Search for the cell housing the specified text and yield its (x, y) center coordinate. 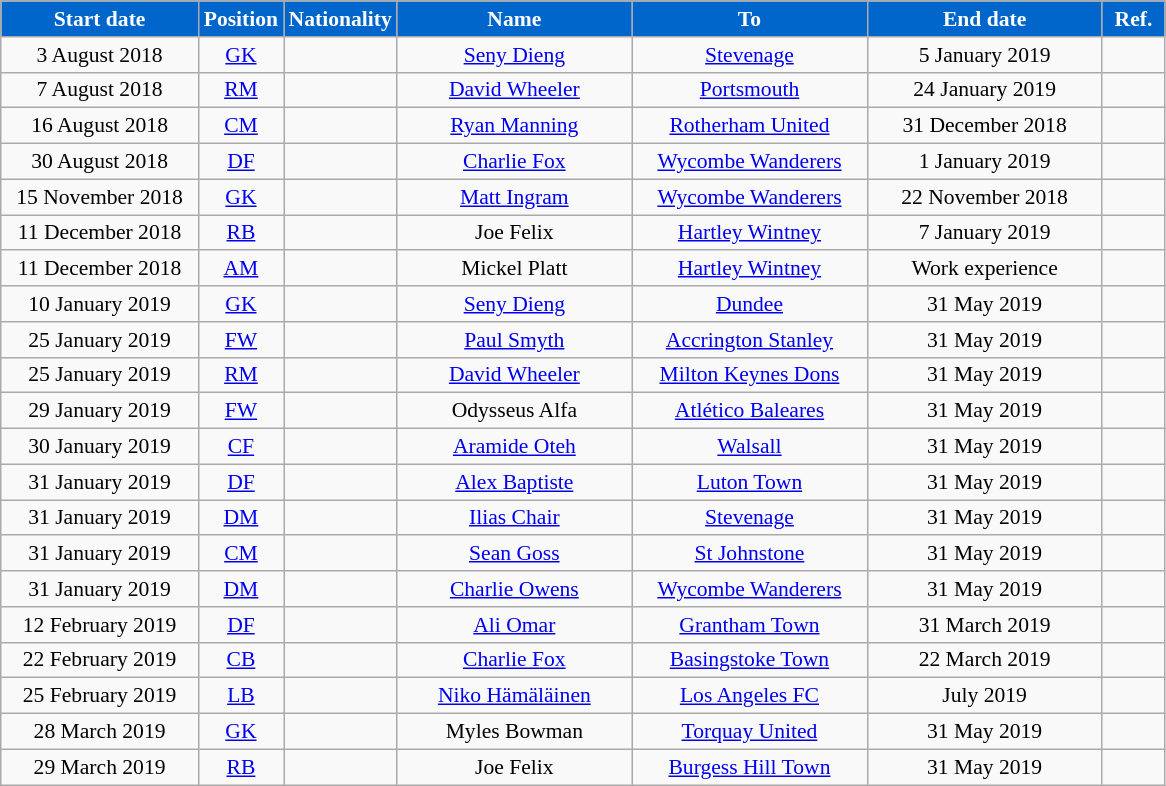
15 November 2018 (100, 197)
Position (240, 19)
To (750, 19)
3 August 2018 (100, 55)
LB (240, 696)
Ilias Chair (514, 518)
31 March 2019 (984, 625)
Alex Baptiste (514, 482)
St Johnstone (750, 554)
Matt Ingram (514, 197)
Grantham Town (750, 625)
7 August 2018 (100, 90)
31 December 2018 (984, 126)
Atlético Baleares (750, 411)
Sean Goss (514, 554)
25 February 2019 (100, 696)
28 March 2019 (100, 732)
Ali Omar (514, 625)
12 February 2019 (100, 625)
Milton Keynes Dons (750, 375)
Burgess Hill Town (750, 767)
30 August 2018 (100, 162)
Aramide Oteh (514, 447)
Los Angeles FC (750, 696)
Charlie Owens (514, 589)
Myles Bowman (514, 732)
Portsmouth (750, 90)
AM (240, 269)
CF (240, 447)
Niko Hämäläinen (514, 696)
Accrington Stanley (750, 340)
29 March 2019 (100, 767)
22 March 2019 (984, 660)
Name (514, 19)
Rotherham United (750, 126)
Torquay United (750, 732)
CB (240, 660)
Paul Smyth (514, 340)
Mickel Platt (514, 269)
16 August 2018 (100, 126)
Nationality (340, 19)
24 January 2019 (984, 90)
22 February 2019 (100, 660)
5 January 2019 (984, 55)
29 January 2019 (100, 411)
30 January 2019 (100, 447)
Odysseus Alfa (514, 411)
Work experience (984, 269)
Dundee (750, 304)
1 January 2019 (984, 162)
22 November 2018 (984, 197)
Ryan Manning (514, 126)
Walsall (750, 447)
Basingstoke Town (750, 660)
Ref. (1134, 19)
End date (984, 19)
Luton Town (750, 482)
July 2019 (984, 696)
10 January 2019 (100, 304)
Start date (100, 19)
7 January 2019 (984, 233)
